Detect which cell encompasses the target text, then output its (X, Y) center coordinate. 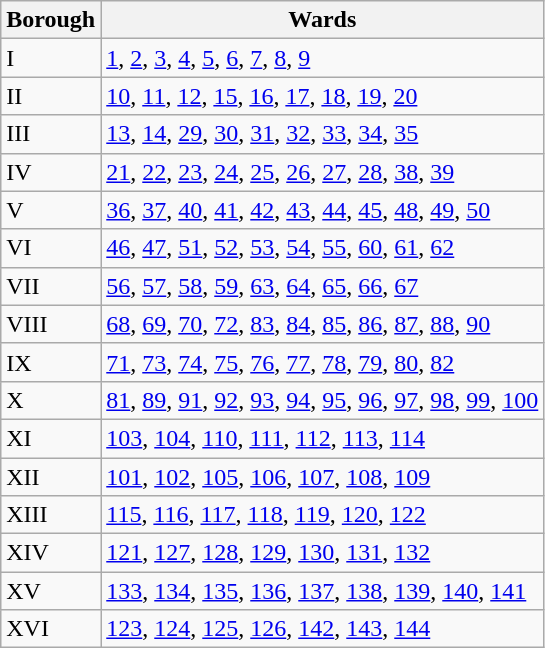
XI (51, 438)
68, 69, 70, 72, 83, 84, 85, 86, 87, 88, 90 (322, 324)
XVI (51, 629)
X (51, 400)
XV (51, 591)
36, 37, 40, 41, 42, 43, 44, 45, 48, 49, 50 (322, 210)
V (51, 210)
10, 11, 12, 15, 16, 17, 18, 19, 20 (322, 96)
VIII (51, 324)
133, 134, 135, 136, 137, 138, 139, 140, 141 (322, 591)
1, 2, 3, 4, 5, 6, 7, 8, 9 (322, 58)
Wards (322, 20)
71, 73, 74, 75, 76, 77, 78, 79, 80, 82 (322, 362)
123, 124, 125, 126, 142, 143, 144 (322, 629)
XIII (51, 515)
101, 102, 105, 106, 107, 108, 109 (322, 477)
115, 116, 117, 118, 119, 120, 122 (322, 515)
XIV (51, 553)
III (51, 134)
56, 57, 58, 59, 63, 64, 65, 66, 67 (322, 286)
21, 22, 23, 24, 25, 26, 27, 28, 38, 39 (322, 172)
IV (51, 172)
46, 47, 51, 52, 53, 54, 55, 60, 61, 62 (322, 248)
I (51, 58)
Borough (51, 20)
VI (51, 248)
IX (51, 362)
121, 127, 128, 129, 130, 131, 132 (322, 553)
II (51, 96)
103, 104, 110, 111, 112, 113, 114 (322, 438)
81, 89, 91, 92, 93, 94, 95, 96, 97, 98, 99, 100 (322, 400)
XII (51, 477)
VII (51, 286)
13, 14, 29, 30, 31, 32, 33, 34, 35 (322, 134)
